From the cell containing the given text, extract its center point as [x, y] coordinate. 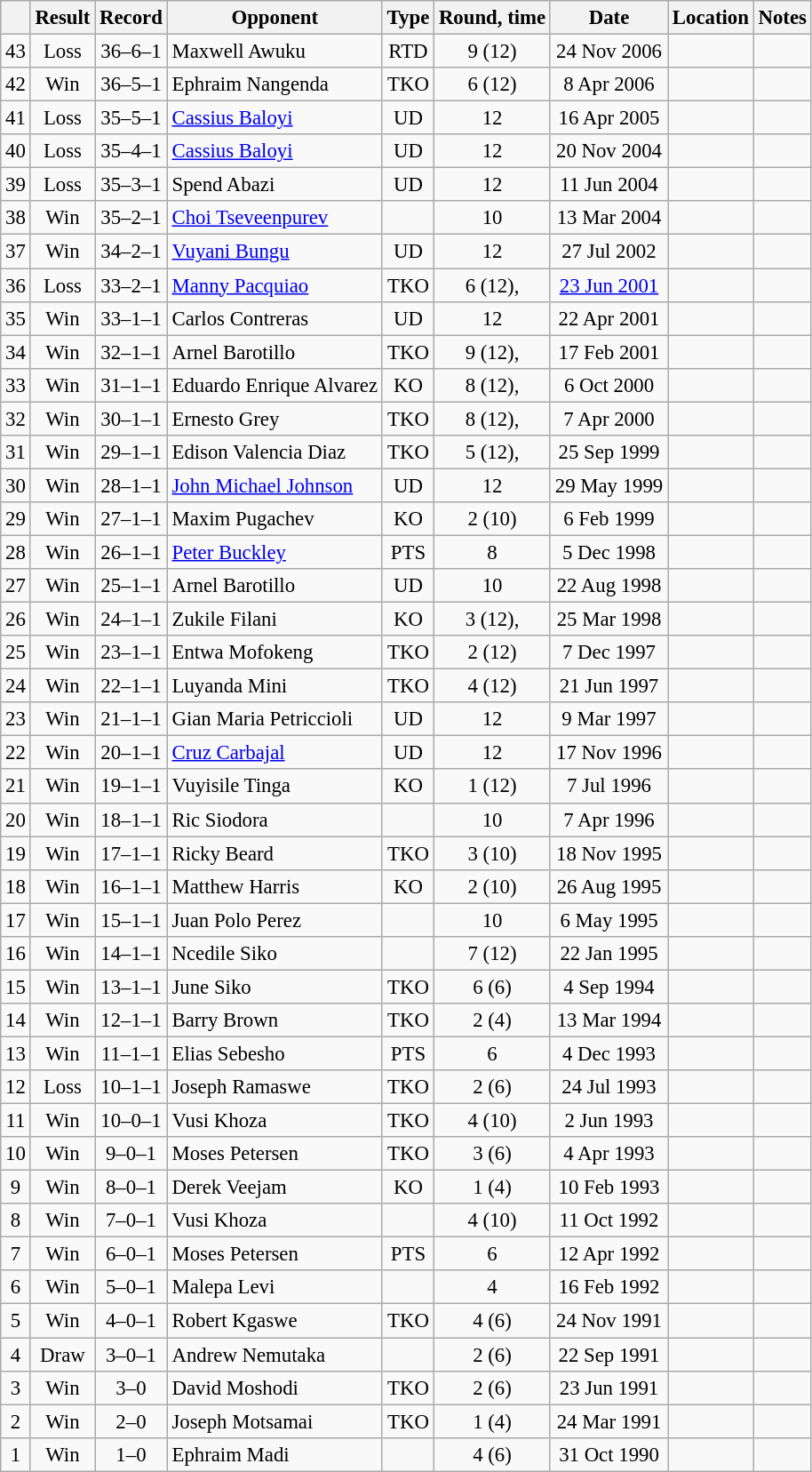
7 (12) [492, 954]
Joseph Ramaswe [275, 1087]
11 Oct 1992 [609, 1220]
Joseph Motsamai [275, 1421]
18 [16, 886]
29–1–1 [131, 452]
22–1–1 [131, 686]
16 [16, 954]
6 (12), [492, 285]
27 [16, 586]
31–1–1 [131, 385]
23 Jun 2001 [609, 285]
22 Apr 2001 [609, 318]
Carlos Contreras [275, 318]
19 [16, 853]
22 [16, 753]
1–0 [131, 1454]
22 Jan 1995 [609, 954]
3–0–1 [131, 1355]
Ephraim Madi [275, 1454]
2 (4) [492, 1020]
18 Nov 1995 [609, 853]
1 [16, 1454]
9 (12) [492, 52]
8 Apr 2006 [609, 84]
24 Nov 2006 [609, 52]
Edison Valencia Diaz [275, 452]
13 Mar 2004 [609, 218]
5 (12), [492, 452]
5–0–1 [131, 1288]
16 Feb 1992 [609, 1288]
4 Apr 1993 [609, 1154]
5 Dec 1998 [609, 552]
Robert Kgaswe [275, 1321]
Maxwell Awuku [275, 52]
2 Jun 1993 [609, 1121]
6 Feb 1999 [609, 519]
Malepa Levi [275, 1288]
20–1–1 [131, 753]
Type [408, 18]
35 [16, 318]
29 May 1999 [609, 485]
6 Oct 2000 [609, 385]
26 [16, 620]
John Michael Johnson [275, 485]
Cruz Carbajal [275, 753]
27–1–1 [131, 519]
20 Nov 2004 [609, 151]
26–1–1 [131, 552]
4 (12) [492, 686]
Entwa Mofokeng [275, 652]
29 [16, 519]
7 Dec 1997 [609, 652]
17 Nov 1996 [609, 753]
8–0–1 [131, 1188]
11 Jun 2004 [609, 185]
3 [16, 1388]
14 [16, 1020]
Spend Abazi [275, 185]
33–1–1 [131, 318]
4 Dec 1993 [609, 1053]
25–1–1 [131, 586]
37 [16, 252]
6 (6) [492, 987]
31 Oct 1990 [609, 1454]
22 Sep 1991 [609, 1355]
12–1–1 [131, 1020]
30–1–1 [131, 419]
Ephraim Nangenda [275, 84]
10 Feb 1993 [609, 1188]
15 [16, 987]
Round, time [492, 18]
3–0 [131, 1388]
9 [16, 1188]
24–1–1 [131, 620]
Eduardo Enrique Alvarez [275, 385]
Vuyisile Tinga [275, 787]
41 [16, 118]
Peter Buckley [275, 552]
7–0–1 [131, 1220]
34 [16, 352]
18–1–1 [131, 820]
24 Jul 1993 [609, 1087]
9 Mar 1997 [609, 719]
43 [16, 52]
39 [16, 185]
17 Feb 2001 [609, 352]
25 Sep 1999 [609, 452]
Date [609, 18]
38 [16, 218]
Derek Veejam [275, 1188]
10–1–1 [131, 1087]
Record [131, 18]
Zukile Filani [275, 620]
Juan Polo Perez [275, 920]
28 [16, 552]
36–6–1 [131, 52]
27 Jul 2002 [609, 252]
Ric Siodora [275, 820]
Notes [782, 18]
35–4–1 [131, 151]
21 [16, 787]
Location [711, 18]
6 (12) [492, 84]
2–0 [131, 1421]
6 May 1995 [609, 920]
26 Aug 1995 [609, 886]
16 Apr 2005 [609, 118]
Ernesto Grey [275, 419]
36–5–1 [131, 84]
Gian Maria Petriccioli [275, 719]
19–1–1 [131, 787]
20 [16, 820]
17–1–1 [131, 853]
4 Sep 1994 [609, 987]
RTD [408, 52]
33–2–1 [131, 285]
3 (10) [492, 853]
Matthew Harris [275, 886]
23 Jun 1991 [609, 1388]
11–1–1 [131, 1053]
23 [16, 719]
16–1–1 [131, 886]
13–1–1 [131, 987]
7 Apr 2000 [609, 419]
4–0–1 [131, 1321]
25 Mar 1998 [609, 620]
Maxim Pugachev [275, 519]
Manny Pacquiao [275, 285]
Luyanda Mini [275, 686]
40 [16, 151]
Opponent [275, 18]
7 Jul 1996 [609, 787]
David Moshodi [275, 1388]
12 Apr 1992 [609, 1254]
35–2–1 [131, 218]
14–1–1 [131, 954]
10–0–1 [131, 1121]
2 (12) [492, 652]
Choi Tseveenpurev [275, 218]
Result [62, 18]
Ncedile Siko [275, 954]
13 [16, 1053]
Ricky Beard [275, 853]
25 [16, 652]
30 [16, 485]
17 [16, 920]
9 (12), [492, 352]
35–5–1 [131, 118]
Barry Brown [275, 1020]
33 [16, 385]
23–1–1 [131, 652]
22 Aug 1998 [609, 586]
3 (6) [492, 1154]
34–2–1 [131, 252]
5 [16, 1321]
Andrew Nemutaka [275, 1355]
2 [16, 1421]
Elias Sebesho [275, 1053]
13 Mar 1994 [609, 1020]
36 [16, 285]
3 (12), [492, 620]
15–1–1 [131, 920]
32 [16, 419]
9–0–1 [131, 1154]
21–1–1 [131, 719]
6–0–1 [131, 1254]
24 Nov 1991 [609, 1321]
21 Jun 1997 [609, 686]
32–1–1 [131, 352]
7 [16, 1254]
24 [16, 686]
7 Apr 1996 [609, 820]
24 Mar 1991 [609, 1421]
11 [16, 1121]
1 (12) [492, 787]
Draw [62, 1355]
35–3–1 [131, 185]
Vuyani Bungu [275, 252]
June Siko [275, 987]
31 [16, 452]
42 [16, 84]
28–1–1 [131, 485]
